From the cell containing the given text, extract its center point as (X, Y) coordinate. 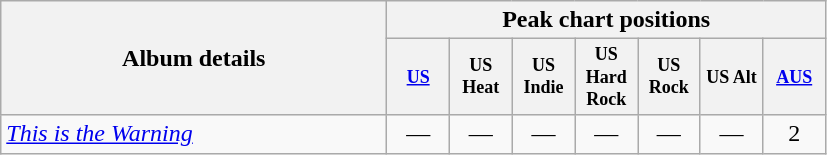
US Hard Rock (606, 77)
AUS (794, 77)
Album details (194, 58)
US Heat (480, 77)
This is the Warning (194, 134)
US (418, 77)
US Indie (544, 77)
2 (794, 134)
US Rock (670, 77)
US Alt (732, 77)
Peak chart positions (606, 20)
